Identify which cell holds the provided text, then report its [X, Y] central coordinate. 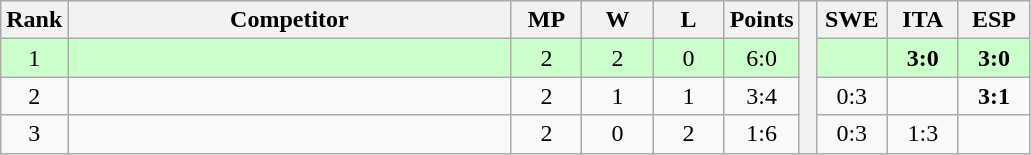
Points [762, 20]
L [688, 20]
6:0 [762, 58]
Competitor [290, 20]
Rank [34, 20]
1:6 [762, 134]
SWE [852, 20]
ESP [994, 20]
3:4 [762, 96]
W [618, 20]
ITA [922, 20]
MP [546, 20]
3:1 [994, 96]
3 [34, 134]
1:3 [922, 134]
